Search for the cell housing the specified text and yield its (x, y) center coordinate. 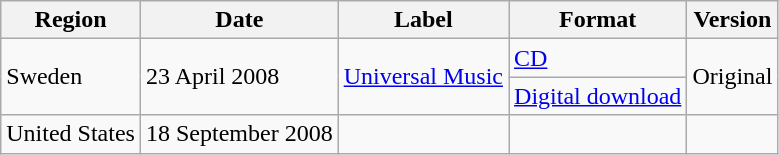
Label (423, 20)
18 September 2008 (239, 134)
Format (598, 20)
United States (71, 134)
Date (239, 20)
Region (71, 20)
Universal Music (423, 77)
Original (732, 77)
CD (598, 58)
Digital download (598, 96)
Version (732, 20)
Sweden (71, 77)
23 April 2008 (239, 77)
